Identify which cell holds the provided text, then report its [X, Y] central coordinate. 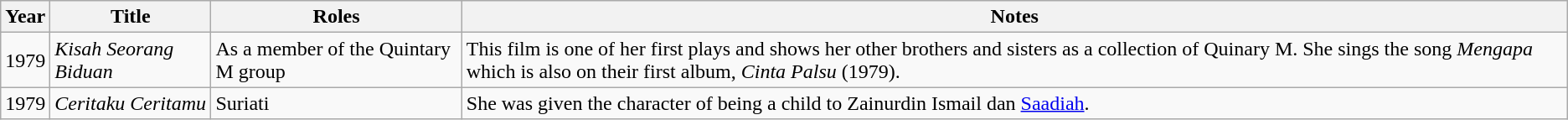
As a member of the Quintary M group [337, 60]
She was given the character of being a child to Zainurdin Ismail dan Saadiah. [1014, 103]
Title [131, 17]
Kisah Seorang Biduan [131, 60]
Ceritaku Ceritamu [131, 103]
Notes [1014, 17]
Suriati [337, 103]
Roles [337, 17]
Year [25, 17]
